Find where the given text appears and provide that cell's center as (x, y) coordinate. 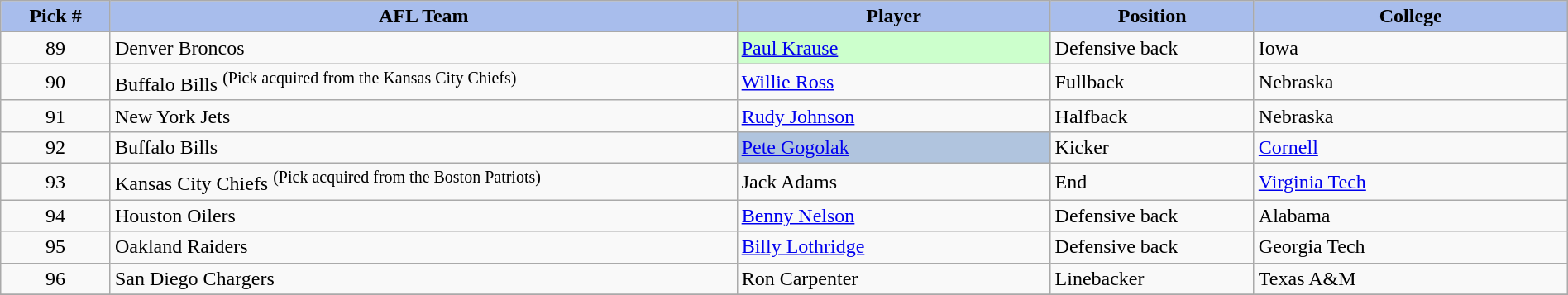
New York Jets (423, 116)
Halfback (1152, 116)
Kansas City Chiefs (Pick acquired from the Boston Patriots) (423, 182)
Denver Broncos (423, 48)
90 (56, 83)
College (1411, 17)
Billy Lothridge (893, 247)
91 (56, 116)
Paul Krause (893, 48)
93 (56, 182)
San Diego Chargers (423, 278)
Houston Oilers (423, 216)
Buffalo Bills (Pick acquired from the Kansas City Chiefs) (423, 83)
Texas A&M (1411, 278)
Willie Ross (893, 83)
89 (56, 48)
Kicker (1152, 147)
94 (56, 216)
95 (56, 247)
92 (56, 147)
Fullback (1152, 83)
Benny Nelson (893, 216)
Buffalo Bills (423, 147)
Iowa (1411, 48)
Pete Gogolak (893, 147)
Virginia Tech (1411, 182)
Ron Carpenter (893, 278)
Georgia Tech (1411, 247)
Pick # (56, 17)
Oakland Raiders (423, 247)
Alabama (1411, 216)
Player (893, 17)
AFL Team (423, 17)
Cornell (1411, 147)
Rudy Johnson (893, 116)
96 (56, 278)
Linebacker (1152, 278)
Position (1152, 17)
Jack Adams (893, 182)
End (1152, 182)
